Search for the cell housing the specified text and yield its [x, y] center coordinate. 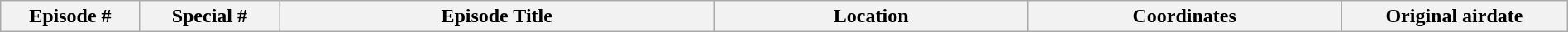
Special # [209, 16]
Episode Title [497, 16]
Original airdate [1455, 16]
Location [872, 16]
Episode # [70, 16]
Coordinates [1184, 16]
